Provide the [X, Y] coordinate of the cell's center where the given text is located.  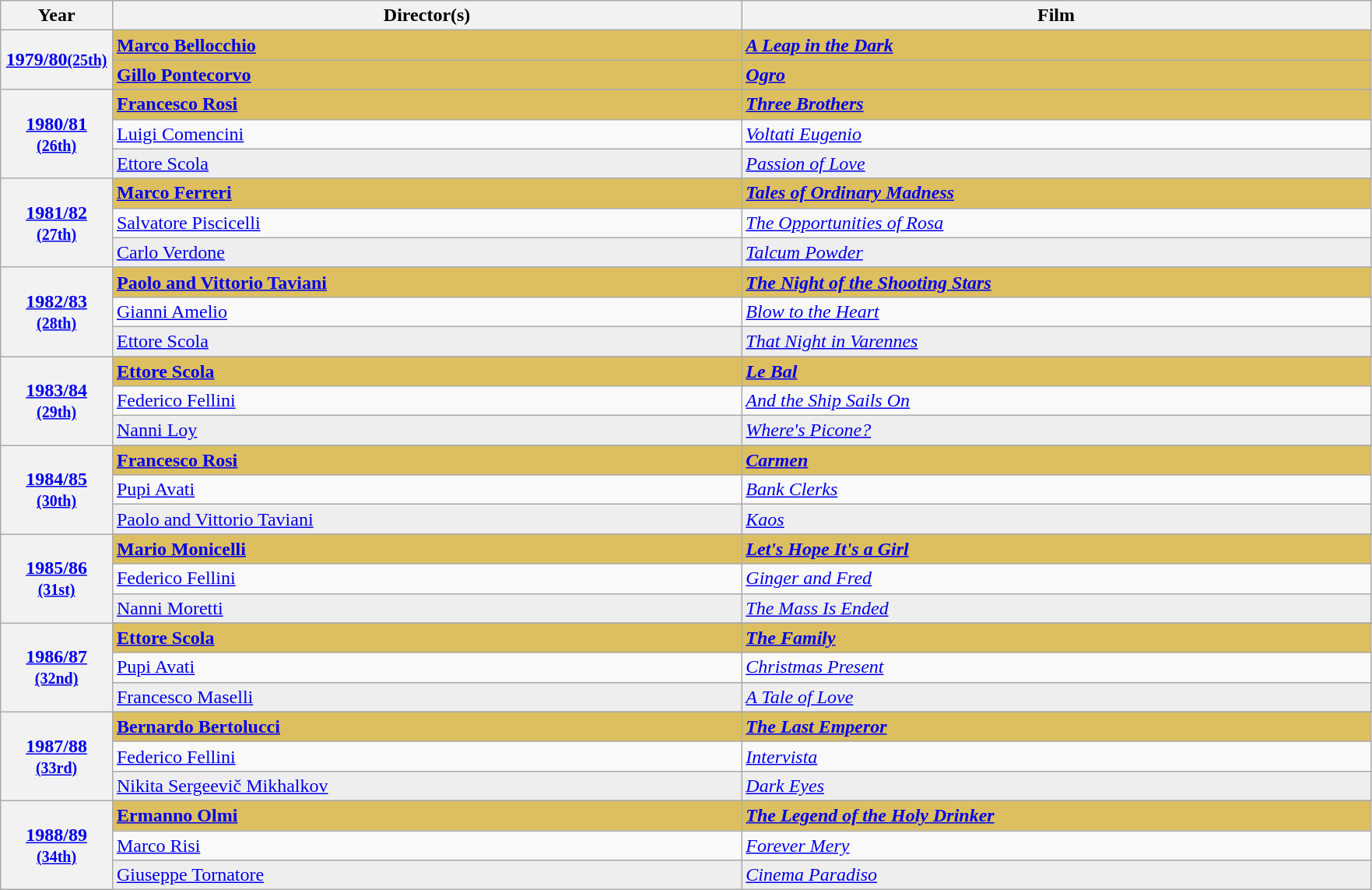
1984/85(30th) [57, 490]
Director(s) [426, 16]
Mario Monicelli [426, 549]
Marco Bellocchio [426, 45]
Blow to the Heart [1056, 311]
Dark Eyes [1056, 786]
1981/82(27th) [57, 223]
Tales of Ordinary Madness [1056, 193]
Carmen [1056, 460]
A Tale of Love [1056, 697]
Ginger and Fred [1056, 579]
1987/88(33rd) [57, 756]
Luigi Comencini [426, 134]
Gianni Amelio [426, 311]
Giuseppe Tornatore [426, 875]
Year [57, 16]
1986/87(32nd) [57, 667]
Ogro [1056, 75]
1988/89(34th) [57, 845]
Francesco Maselli [426, 697]
Cinema Paradiso [1056, 875]
Ermanno Olmi [426, 815]
A Leap in the Dark [1056, 45]
Nikita Sergeevič Mikhalkov [426, 786]
And the Ship Sails On [1056, 401]
That Night in Varennes [1056, 341]
Le Bal [1056, 371]
The Opportunities of Rosa [1056, 223]
1982/83(28th) [57, 311]
Carlo Verdone [426, 252]
Film [1056, 16]
The Mass Is Ended [1056, 608]
1980/81(26th) [57, 134]
Talcum Powder [1056, 252]
Christmas Present [1056, 667]
Nanni Moretti [426, 608]
Voltati Eugenio [1056, 134]
Intervista [1056, 756]
The Family [1056, 638]
The Night of the Shooting Stars [1056, 282]
Gillo Pontecorvo [426, 75]
Salvatore Piscicelli [426, 223]
Let's Hope It's a Girl [1056, 549]
Bernardo Bertolucci [426, 726]
1979/80(25th) [57, 60]
1985/86(31st) [57, 579]
The Last Emperor [1056, 726]
Kaos [1056, 519]
The Legend of the Holy Drinker [1056, 815]
Where's Picone? [1056, 431]
Nanni Loy [426, 431]
Marco Ferreri [426, 193]
1983/84(29th) [57, 401]
Three Brothers [1056, 104]
Passion of Love [1056, 164]
Marco Risi [426, 845]
Bank Clerks [1056, 490]
Forever Mery [1056, 845]
